Detect which cell encompasses the target text, then output its [X, Y] center coordinate. 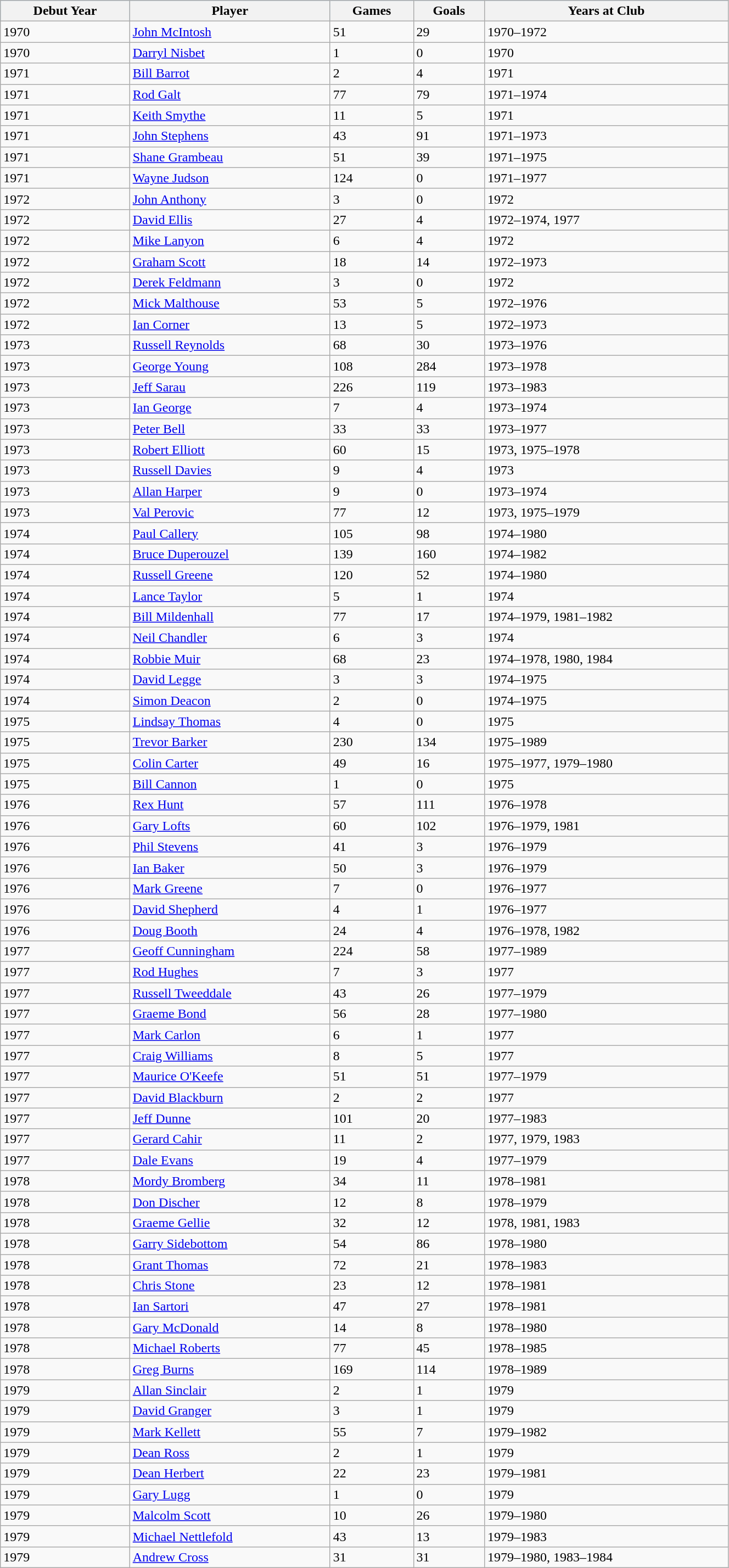
Russell Reynolds [229, 345]
1971–1975 [606, 157]
111 [449, 805]
39 [449, 157]
Simon Deacon [229, 701]
Craig Williams [229, 1056]
Grant Thomas [229, 1264]
Graeme Gellie [229, 1223]
Graeme Bond [229, 1014]
20 [449, 1118]
Robbie Muir [229, 659]
1979–1982 [606, 1432]
139 [372, 554]
Peter Bell [229, 429]
55 [372, 1432]
Jeff Sarau [229, 387]
Lindsay Thomas [229, 721]
1979–1980, 1983–1984 [606, 1557]
41 [372, 847]
1971–1977 [606, 178]
1979–1983 [606, 1536]
86 [449, 1244]
Chris Stone [229, 1286]
Wayne Judson [229, 178]
1977–1980 [606, 1014]
Gary Lofts [229, 826]
Ian Corner [229, 324]
54 [372, 1244]
Bill Mildenhall [229, 617]
1977, 1979, 1983 [606, 1139]
1973–1978 [606, 366]
David Shepherd [229, 909]
Debut Year [65, 11]
Allan Harper [229, 491]
1978–1989 [606, 1369]
21 [449, 1264]
Colin Carter [229, 763]
52 [449, 575]
19 [372, 1160]
98 [449, 533]
34 [372, 1181]
1977–1989 [606, 951]
John Stephens [229, 136]
45 [449, 1348]
230 [372, 742]
226 [372, 387]
17 [449, 617]
224 [372, 951]
Dean Herbert [229, 1474]
Michael Roberts [229, 1348]
Years at Club [606, 11]
Malcolm Scott [229, 1515]
1971–1974 [606, 94]
Maurice O'Keefe [229, 1077]
Allan Sinclair [229, 1390]
105 [372, 533]
102 [449, 826]
24 [372, 931]
John Anthony [229, 199]
Rod Galt [229, 94]
Phil Stevens [229, 847]
1973, 1975–1978 [606, 450]
Keith Smythe [229, 115]
Robert Elliott [229, 450]
Don Discher [229, 1202]
1970–1972 [606, 32]
10 [372, 1515]
1972–1976 [606, 304]
18 [372, 262]
Bill Barrot [229, 74]
1974–1982 [606, 554]
1976–1979, 1981 [606, 826]
1975–1977, 1979–1980 [606, 763]
David Legge [229, 680]
22 [372, 1474]
50 [372, 867]
Russell Tweeddale [229, 993]
108 [372, 366]
1977–1983 [606, 1118]
1973–1977 [606, 429]
169 [372, 1369]
Michael Nettlefold [229, 1536]
114 [449, 1369]
Graham Scott [229, 262]
284 [449, 366]
Neil Chandler [229, 638]
Ian George [229, 408]
1979–1980 [606, 1515]
120 [372, 575]
56 [372, 1014]
Russell Davies [229, 471]
George Young [229, 366]
Gary McDonald [229, 1328]
Goals [449, 11]
Ian Sartori [229, 1307]
16 [449, 763]
Derek Feldmann [229, 283]
1973–1983 [606, 387]
57 [372, 805]
Paul Callery [229, 533]
1974–1978, 1980, 1984 [606, 659]
79 [449, 94]
29 [449, 32]
Val Perovic [229, 512]
Lance Taylor [229, 596]
Shane Grambeau [229, 157]
Doug Booth [229, 931]
Dean Ross [229, 1453]
15 [449, 450]
David Granger [229, 1411]
1972–1974, 1977 [606, 220]
Mark Carlon [229, 1035]
Jeff Dunne [229, 1118]
Rex Hunt [229, 805]
Ian Baker [229, 867]
Greg Burns [229, 1369]
72 [372, 1264]
Andrew Cross [229, 1557]
30 [449, 345]
Mark Kellett [229, 1432]
David Blackburn [229, 1097]
49 [372, 763]
David Ellis [229, 220]
1978, 1981, 1983 [606, 1223]
1974–1979, 1981–1982 [606, 617]
Dale Evans [229, 1160]
1978–1983 [606, 1264]
124 [372, 178]
Bill Cannon [229, 784]
134 [449, 742]
32 [372, 1223]
1976–1978, 1982 [606, 931]
Mike Lanyon [229, 240]
Geoff Cunningham [229, 951]
1973, 1975–1979 [606, 512]
Garry Sidebottom [229, 1244]
1976–1978 [606, 805]
91 [449, 136]
Games [372, 11]
Bruce Duperouzel [229, 554]
Mark Greene [229, 888]
Gerard Cahir [229, 1139]
Player [229, 11]
John McIntosh [229, 32]
1975–1989 [606, 742]
1978–1979 [606, 1202]
Mick Malthouse [229, 304]
Gary Lugg [229, 1494]
160 [449, 554]
58 [449, 951]
Russell Greene [229, 575]
1973–1976 [606, 345]
1978–1985 [606, 1348]
1979–1981 [606, 1474]
101 [372, 1118]
Darryl Nisbet [229, 53]
Rod Hughes [229, 972]
28 [449, 1014]
53 [372, 304]
47 [372, 1307]
119 [449, 387]
Trevor Barker [229, 742]
Mordy Bromberg [229, 1181]
1971–1973 [606, 136]
